Capture the cell that displays the provided text and extract its [X, Y] central coordinate. 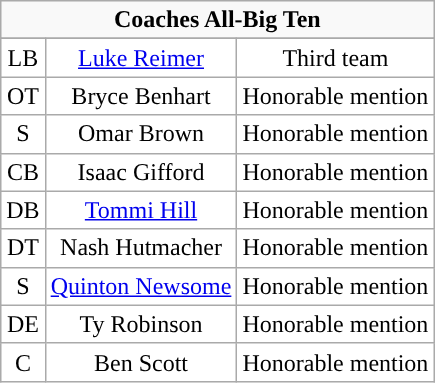
Omar Brown [141, 134]
Ty Robinson [141, 324]
OT [23, 96]
DE [23, 324]
Ben Scott [141, 362]
DB [23, 210]
Nash Hutmacher [141, 248]
Isaac Gifford [141, 172]
Luke Reimer [141, 58]
DT [23, 248]
CB [23, 172]
Bryce Benhart [141, 96]
Third team [336, 58]
Tommi Hill [141, 210]
Quinton Newsome [141, 286]
LB [23, 58]
Coaches All-Big Ten [218, 20]
C [23, 362]
